Determine the [X, Y] coordinate at the center of the cell enclosing the given text.  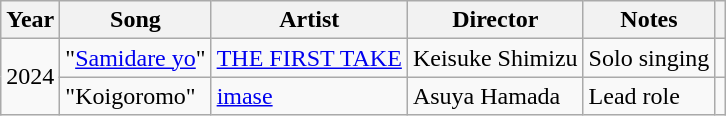
Lead role [649, 96]
Song [136, 20]
"Koigoromo" [136, 96]
THE FIRST TAKE [309, 58]
2024 [30, 77]
Keisuke Shimizu [495, 58]
Artist [309, 20]
Notes [649, 20]
imase [309, 96]
Year [30, 20]
"Samidare yo" [136, 58]
Director [495, 20]
Solo singing [649, 58]
Asuya Hamada [495, 96]
